Extract the [X, Y] coordinate from the center of the cell holding the provided text.  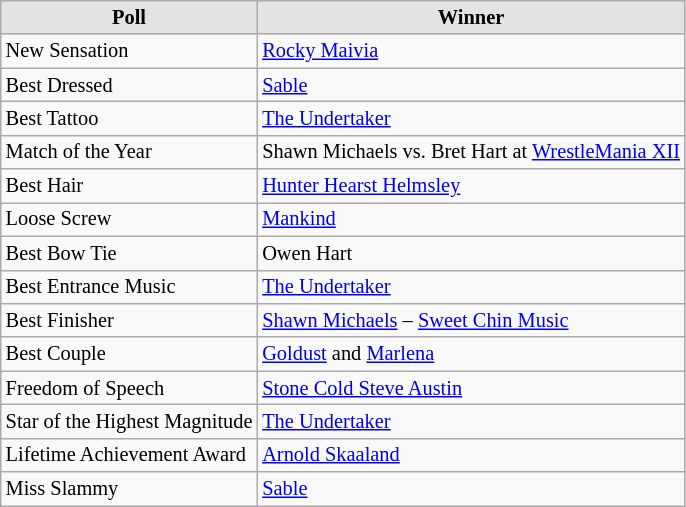
Best Finisher [130, 320]
Hunter Hearst Helmsley [471, 186]
Mankind [471, 219]
Match of the Year [130, 152]
Stone Cold Steve Austin [471, 388]
Lifetime Achievement Award [130, 455]
Best Bow Tie [130, 253]
Arnold Skaaland [471, 455]
Owen Hart [471, 253]
Best Tattoo [130, 118]
New Sensation [130, 51]
Rocky Maivia [471, 51]
Winner [471, 17]
Best Hair [130, 186]
Star of the Highest Magnitude [130, 421]
Best Dressed [130, 85]
Miss Slammy [130, 489]
Best Entrance Music [130, 287]
Poll [130, 17]
Freedom of Speech [130, 388]
Shawn Michaels – Sweet Chin Music [471, 320]
Loose Screw [130, 219]
Shawn Michaels vs. Bret Hart at WrestleMania XII [471, 152]
Goldust and Marlena [471, 354]
Best Couple [130, 354]
